Find where the given text appears and provide that cell's center as [x, y] coordinate. 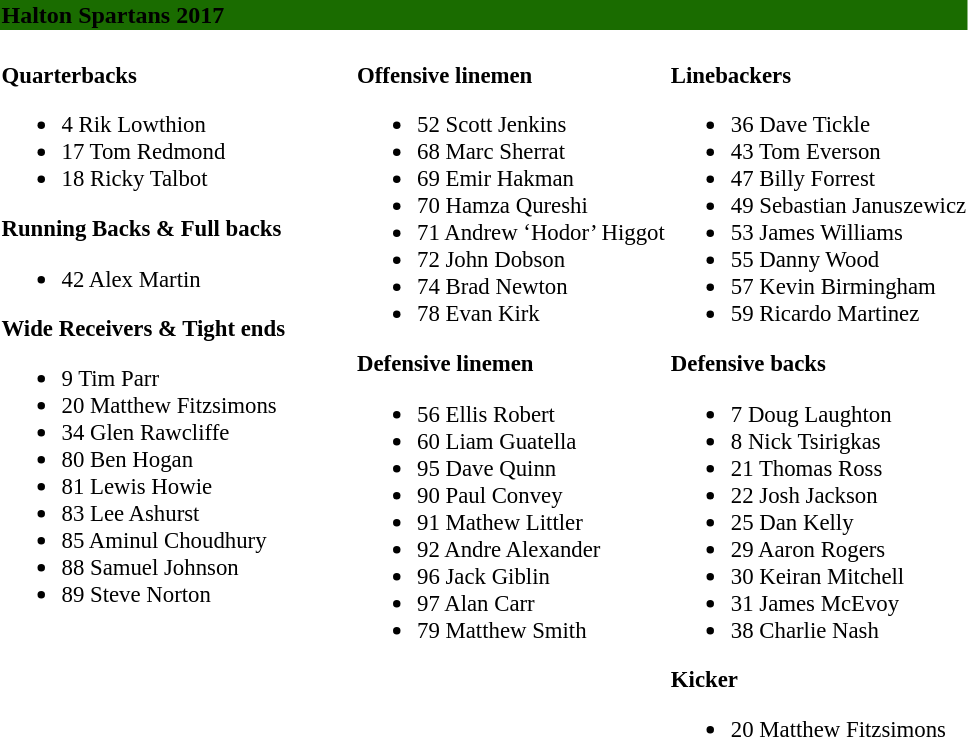
Halton Spartans 2017 [484, 15]
